Locate the cell with the specified text and output its (x, y) center coordinate. 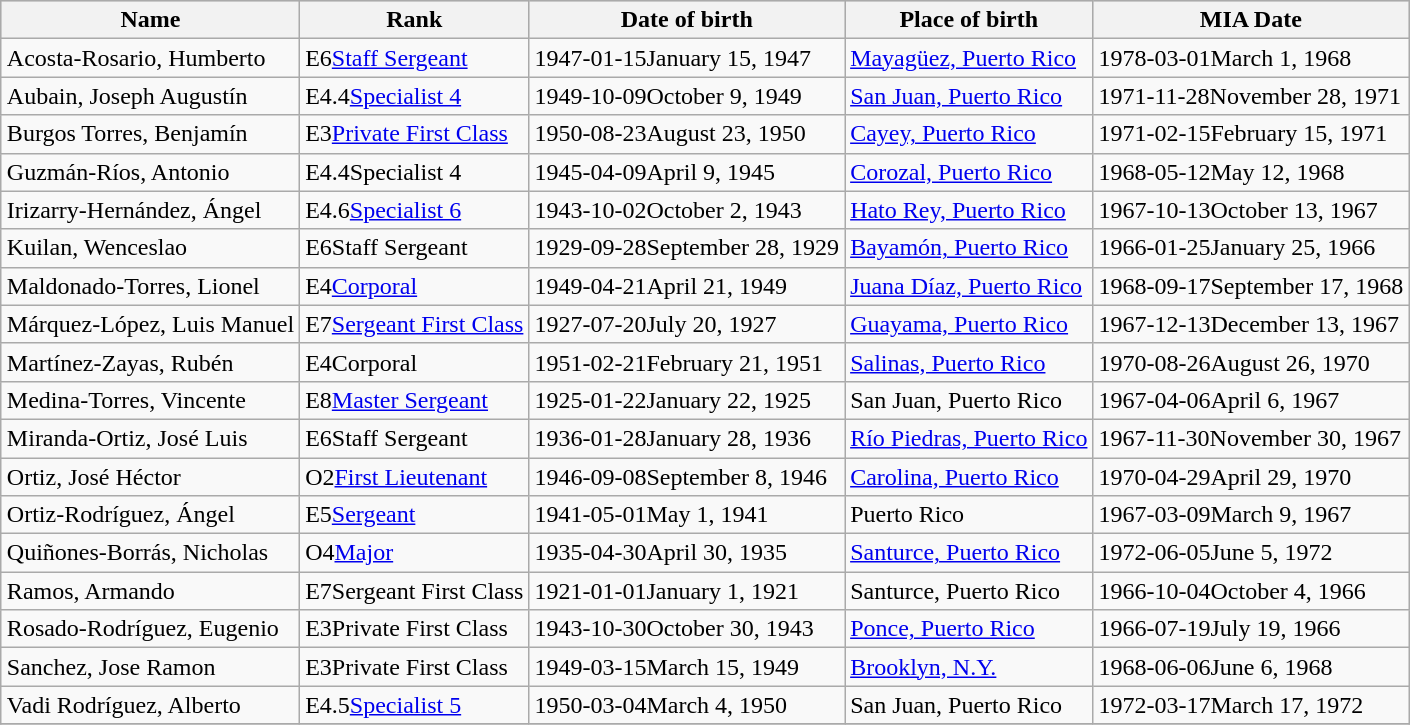
Kuilan, Wenceslao (150, 248)
1949-10-09October 9, 1949 (687, 96)
1967-10-13October 13, 1967 (1251, 210)
Cayey, Puerto Rico (969, 134)
Ortiz, José Héctor (150, 477)
Sanchez, Jose Ramon (150, 667)
1936-01-28January 28, 1936 (687, 438)
E5Sergeant (414, 515)
Juana Díaz, Puerto Rico (969, 286)
Mayagüez, Puerto Rico (969, 58)
Maldonado-Torres, Lionel (150, 286)
1970-04-29April 29, 1970 (1251, 477)
1971-02-15February 15, 1971 (1251, 134)
1950-03-04March 4, 1950 (687, 705)
Hato Rey, Puerto Rico (969, 210)
Río Piedras, Puerto Rico (969, 438)
Miranda-Ortiz, José Luis (150, 438)
1929-09-28September 28, 1929 (687, 248)
1968-06-06June 6, 1968 (1251, 667)
1921-01-01January 1, 1921 (687, 591)
Place of birth (969, 20)
1947-01-15January 15, 1947 (687, 58)
Ponce, Puerto Rico (969, 629)
Rank (414, 20)
1972-06-05June 5, 1972 (1251, 553)
Medina-Torres, Vincente (150, 400)
Quiñones-Borrás, Nicholas (150, 553)
Aubain, Joseph Augustín (150, 96)
Carolina, Puerto Rico (969, 477)
Ramos, Armando (150, 591)
1967-03-09March 9, 1967 (1251, 515)
Rosado-Rodríguez, Eugenio (150, 629)
1967-04-06April 6, 1967 (1251, 400)
1925-01-22January 22, 1925 (687, 400)
Martínez-Zayas, Rubén (150, 362)
1949-04-21April 21, 1949 (687, 286)
Ortiz-Rodríguez, Ángel (150, 515)
Date of birth (687, 20)
MIA Date (1251, 20)
1946-09-08September 8, 1946 (687, 477)
Guzmán-Ríos, Antonio (150, 172)
1966-10-04October 4, 1966 (1251, 591)
1968-09-17September 17, 1968 (1251, 286)
1972-03-17March 17, 1972 (1251, 705)
1966-07-19July 19, 1966 (1251, 629)
1951-02-21February 21, 1951 (687, 362)
Bayamón, Puerto Rico (969, 248)
Irizarry-Hernández, Ángel (150, 210)
E4.5Specialist 5 (414, 705)
Guayama, Puerto Rico (969, 324)
1935-04-30April 30, 1935 (687, 553)
1927-07-20July 20, 1927 (687, 324)
1967-12-13December 13, 1967 (1251, 324)
Brooklyn, N.Y. (969, 667)
1970-08-26August 26, 1970 (1251, 362)
Corozal, Puerto Rico (969, 172)
1966-01-25January 25, 1966 (1251, 248)
1950-08-23August 23, 1950 (687, 134)
1945-04-09April 9, 1945 (687, 172)
E8Master Sergeant (414, 400)
1949-03-15March 15, 1949 (687, 667)
1967-11-30November 30, 1967 (1251, 438)
O2First Lieutenant (414, 477)
Vadi Rodríguez, Alberto (150, 705)
1943-10-02October 2, 1943 (687, 210)
Acosta-Rosario, Humberto (150, 58)
1941-05-01May 1, 1941 (687, 515)
1978-03-01March 1, 1968 (1251, 58)
O4Major (414, 553)
E4.6Specialist 6 (414, 210)
1968-05-12May 12, 1968 (1251, 172)
Márquez-López, Luis Manuel (150, 324)
1943-10-30October 30, 1943 (687, 629)
Salinas, Puerto Rico (969, 362)
Puerto Rico (969, 515)
1971-11-28November 28, 1971 (1251, 96)
Name (150, 20)
Burgos Torres, Benjamín (150, 134)
